Search for the cell housing the specified text and yield its (x, y) center coordinate. 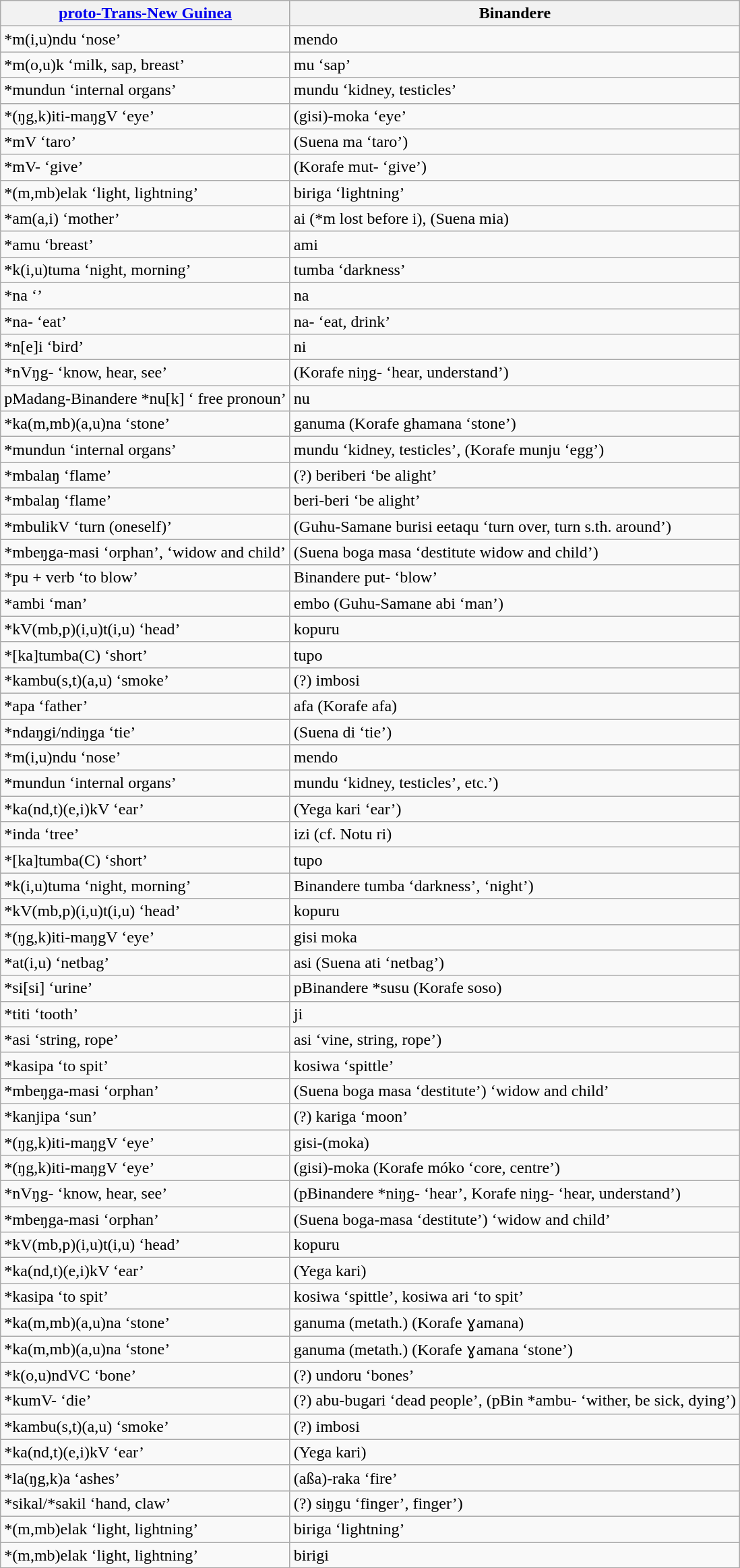
*k(o,u)ndVC ‘bone’ (146, 1375)
mundu ‘kidney, testicles’, (Korafe munju ‘egg’) (515, 450)
*asi ‘string, rope’ (146, 1039)
Binandere tumba ‘darkness’, ‘night’) (515, 886)
ganuma (metath.) (Korafe ɣamana ‘stone’) (515, 1350)
afa (Korafe afa) (515, 706)
mundu ‘kidney, testicles’, etc.’) (515, 783)
pBinandere *susu (Korafe soso) (515, 988)
proto-Trans-New Guinea (146, 13)
(Suena di ‘tie’) (515, 731)
*kumV- ‘die’ (146, 1401)
(?) undoru ‘bones’ (515, 1375)
pMadang-Binandere *nu[k] ‘ free pronoun’ (146, 398)
*apa ‘father’ (146, 706)
*sikal/*sakil ‘hand, claw’ (146, 1503)
ni (515, 347)
*n[e]i ‘bird’ (146, 347)
(Guhu-Samane burisi eetaqu ‘turn over, turn s.th. around’) (515, 526)
*amu ‘breast’ (146, 244)
tumba ‘darkness’ (515, 270)
asi ‘vine, string, rope’) (515, 1039)
*si[si] ‘urine’ (146, 988)
Binandere (515, 13)
ganuma (metath.) (Korafe ɣamana) (515, 1323)
*ambi ‘man’ (146, 603)
(Korafe mut- ‘give’) (515, 167)
(?) abu-bugari ‘dead people’, (pBin *ambu- ‘wither, be sick, dying’) (515, 1401)
(Suena boga-masa ‘destitute’) ‘widow and child’ (515, 1219)
beri-beri ‘be alight’ (515, 501)
(gisi)-moka (Korafe móko ‘core, centre’) (515, 1168)
(?) beriberi ‘be alight’ (515, 475)
(gisi)-moka ‘eye’ (515, 116)
*na ‘’ (146, 295)
*m(o,u)k ‘milk, sap, breast’ (146, 65)
birigi (515, 1555)
(?) siŋgu ‘finger’, finger’) (515, 1503)
izi (cf. Notu ri) (515, 835)
na- ‘eat, drink’ (515, 322)
*mbulikV ‘turn (oneself)’ (146, 526)
(Suena boga masa ‘destitute widow and child’) (515, 552)
kosiwa ‘spittle’, kosiwa ari ‘to spit’ (515, 1296)
ji (515, 1014)
mu ‘sap’ (515, 65)
*titi ‘tooth’ (146, 1014)
(aßa)-raka ‘fire’ (515, 1478)
(Suena ma ‘taro’) (515, 142)
*la(ŋg,k)a ‘ashes’ (146, 1478)
ami (515, 244)
ai (*m lost before i), (Suena mia) (515, 218)
*mV ‘taro’ (146, 142)
*inda ‘tree’ (146, 835)
asi (Suena ati ‘netbag’) (515, 963)
*kanjipa ‘sun’ (146, 1116)
ganuma (Korafe ghamana ‘stone’) (515, 424)
*am(a,i) ‘mother’ (146, 218)
(Korafe niŋg- ‘hear, understand’) (515, 373)
*mbeŋga-masi ‘orphan’, ‘widow and child’ (146, 552)
gisi-(moka) (515, 1143)
na (515, 295)
(Suena boga masa ‘destitute’) ‘widow and child’ (515, 1091)
(pBinandere *niŋg- ‘hear’, Korafe niŋg- ‘hear, understand’) (515, 1194)
kosiwa ‘spittle’ (515, 1065)
*pu + verb ‘to blow’ (146, 578)
mundu ‘kidney, testicles’ (515, 90)
(Yega kari ‘ear’) (515, 809)
gisi moka (515, 937)
*at(i,u) ‘netbag’ (146, 963)
*ndaŋgi/ndiŋga ‘tie’ (146, 731)
(?) kariga ‘moon’ (515, 1116)
*na- ‘eat’ (146, 322)
Binandere put- ‘blow’ (515, 578)
embo (Guhu-Samane abi ‘man’) (515, 603)
*mV- ‘give’ (146, 167)
nu (515, 398)
